Capture the cell that displays the provided text and extract its [X, Y] central coordinate. 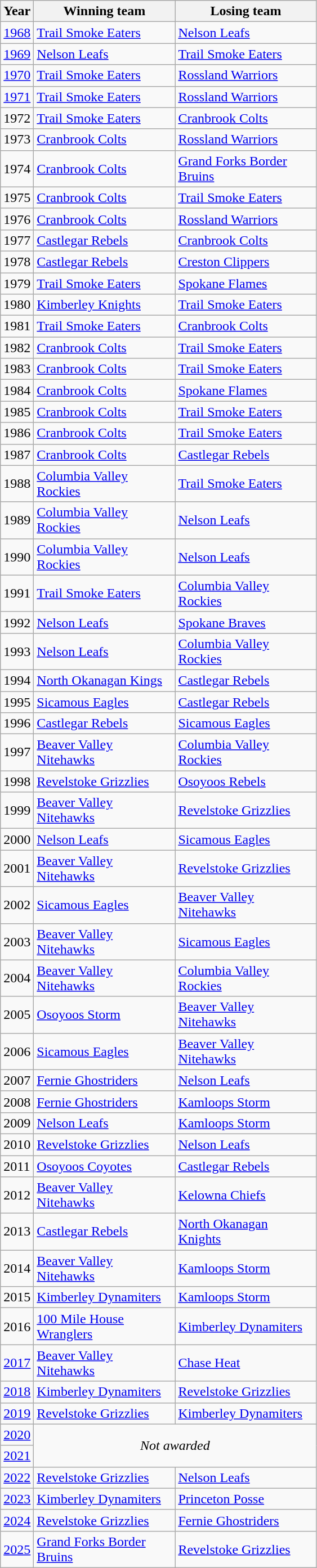
1968 [17, 33]
Osoyoos Rebels [245, 781]
2013 [17, 1232]
1989 [17, 520]
1971 [17, 97]
1994 [17, 680]
2022 [17, 1477]
2004 [17, 978]
1992 [17, 622]
1986 [17, 433]
2012 [17, 1195]
2018 [17, 1392]
Chase Heat [245, 1363]
1995 [17, 702]
1976 [17, 219]
1993 [17, 652]
2021 [17, 1456]
1969 [17, 54]
Not awarded [175, 1445]
1985 [17, 412]
Winning team [105, 11]
1998 [17, 781]
2000 [17, 839]
1991 [17, 593]
2016 [17, 1327]
2009 [17, 1123]
1987 [17, 455]
2025 [17, 1549]
2023 [17, 1499]
1984 [17, 390]
1999 [17, 810]
1988 [17, 484]
1970 [17, 75]
2006 [17, 1051]
1997 [17, 753]
1982 [17, 348]
1977 [17, 240]
1980 [17, 305]
North Okanagan Knights [245, 1232]
1983 [17, 369]
Losing team [245, 11]
2024 [17, 1520]
1981 [17, 326]
Spokane Braves [245, 622]
2014 [17, 1268]
1978 [17, 262]
2002 [17, 905]
1996 [17, 724]
Kimberley Knights [105, 305]
North Okanagan Kings [105, 680]
1974 [17, 169]
Creston Clippers [245, 262]
2005 [17, 1015]
1972 [17, 118]
Kelowna Chiefs [245, 1195]
100 Mile House Wranglers [105, 1327]
1979 [17, 283]
2001 [17, 869]
2003 [17, 942]
Princeton Posse [245, 1499]
2008 [17, 1102]
2007 [17, 1080]
1973 [17, 140]
2019 [17, 1413]
2011 [17, 1166]
2017 [17, 1363]
2015 [17, 1297]
1975 [17, 197]
Year [17, 11]
1990 [17, 557]
2010 [17, 1144]
Osoyoos Coyotes [105, 1166]
2020 [17, 1435]
Osoyoos Storm [105, 1015]
